For the text-containing cell, return its midpoint in [X, Y] coordinate format. 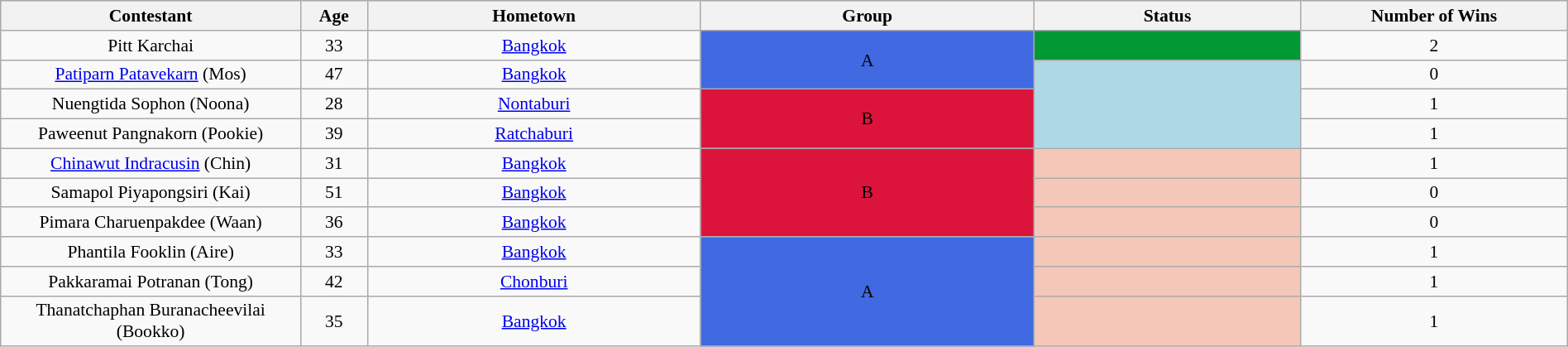
39 [334, 134]
Pimara Charuenpakdee (Waan) [151, 223]
2 [1434, 46]
Status [1167, 16]
Pakkaramai Potranan (Tong) [151, 282]
Samapol Piyapongsiri (Kai) [151, 193]
Chinawut Indracusin (Chin) [151, 163]
Ratchaburi [534, 134]
Paweenut Pangnakorn (Pookie) [151, 134]
36 [334, 223]
Phantila Fooklin (Aire) [151, 252]
31 [334, 163]
Chonburi [534, 282]
Contestant [151, 16]
Thanatchaphan Buranacheevilai (Bookko) [151, 321]
Pitt Karchai [151, 46]
Nuengtida Sophon (Noona) [151, 104]
28 [334, 104]
Patiparn Patavekarn (Mos) [151, 75]
35 [334, 321]
Number of Wins [1434, 16]
Hometown [534, 16]
Nontaburi [534, 104]
42 [334, 282]
47 [334, 75]
51 [334, 193]
Group [867, 16]
Age [334, 16]
